For the text-containing cell, return its midpoint in [x, y] coordinate format. 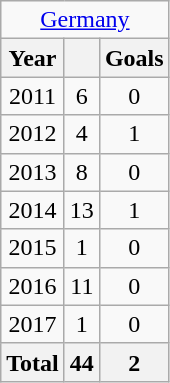
44 [82, 362]
6 [82, 96]
13 [82, 210]
11 [82, 286]
Year [33, 58]
2013 [33, 172]
4 [82, 134]
2011 [33, 96]
8 [82, 172]
2012 [33, 134]
Germany [85, 20]
2015 [33, 248]
2014 [33, 210]
Total [33, 362]
2017 [33, 324]
2016 [33, 286]
Goals [134, 58]
2 [134, 362]
